Identify which cell holds the provided text, then report its (x, y) central coordinate. 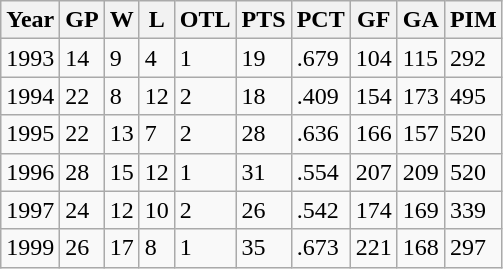
115 (420, 58)
19 (264, 58)
W (122, 20)
339 (473, 210)
1994 (30, 96)
207 (374, 172)
.409 (320, 96)
PCT (320, 20)
1995 (30, 134)
OTL (205, 20)
1997 (30, 210)
18 (264, 96)
.679 (320, 58)
157 (420, 134)
10 (156, 210)
166 (374, 134)
221 (374, 248)
.636 (320, 134)
31 (264, 172)
209 (420, 172)
PTS (264, 20)
7 (156, 134)
173 (420, 96)
.554 (320, 172)
.673 (320, 248)
1996 (30, 172)
L (156, 20)
169 (420, 210)
9 (122, 58)
104 (374, 58)
168 (420, 248)
1999 (30, 248)
GP (82, 20)
13 (122, 134)
17 (122, 248)
PIM (473, 20)
174 (374, 210)
.542 (320, 210)
292 (473, 58)
1993 (30, 58)
14 (82, 58)
24 (82, 210)
495 (473, 96)
Year (30, 20)
GA (420, 20)
297 (473, 248)
154 (374, 96)
15 (122, 172)
GF (374, 20)
4 (156, 58)
35 (264, 248)
